Return (x, y) of the center of cell containing provided text 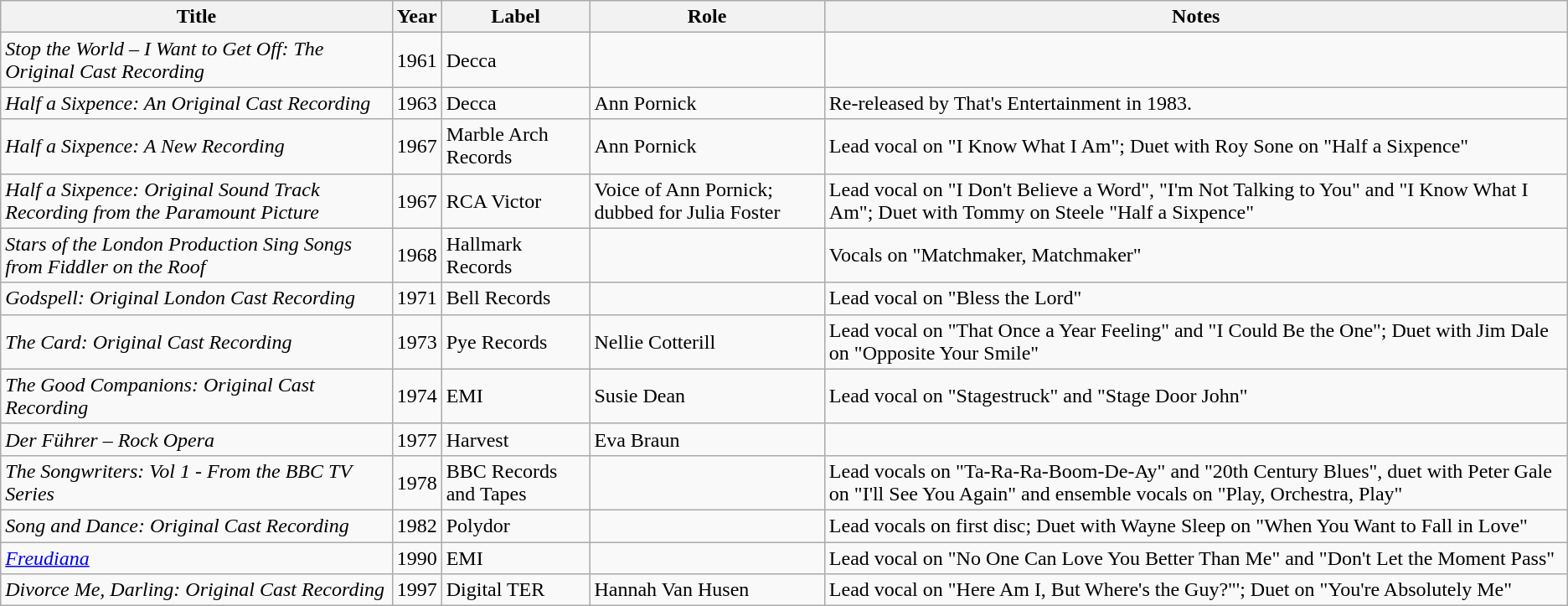
1961 (417, 60)
Stars of the London Production Sing Songs from Fiddler on the Roof (196, 255)
Lead vocal on "No One Can Love You Better Than Me" and "Don't Let the Moment Pass" (1196, 557)
1978 (417, 483)
Der Führer – Rock Opera (196, 439)
Lead vocal on "That Once a Year Feeling" and "I Could Be the One"; Duet with Jim Dale on "Opposite Your Smile" (1196, 342)
BBC Records and Tapes (516, 483)
Notes (1196, 17)
Marble Arch Records (516, 146)
The Songwriters: Vol 1 - From the BBC TV Series (196, 483)
Polydor (516, 526)
RCA Victor (516, 201)
1968 (417, 255)
The Card: Original Cast Recording (196, 342)
Harvest (516, 439)
Lead vocal on "Stagestruck" and "Stage Door John" (1196, 396)
Stop the World – I Want to Get Off: The Original Cast Recording (196, 60)
1963 (417, 103)
1977 (417, 439)
Lead vocal on "Bless the Lord" (1196, 298)
Bell Records (516, 298)
1971 (417, 298)
Re-released by That's Entertainment in 1983. (1196, 103)
1982 (417, 526)
Half a Sixpence: A New Recording (196, 146)
Susie Dean (707, 396)
Freudiana (196, 557)
The Good Companions: Original Cast Recording (196, 396)
Hallmark Records (516, 255)
Song and Dance: Original Cast Recording (196, 526)
Divorce Me, Darling: Original Cast Recording (196, 590)
Vocals on "Matchmaker, Matchmaker" (1196, 255)
Nellie Cotterill (707, 342)
Eva Braun (707, 439)
Lead vocal on "I Know What I Am"; Duet with Roy Sone on "Half a Sixpence" (1196, 146)
Half a Sixpence: An Original Cast Recording (196, 103)
1973 (417, 342)
Lead vocals on first disc; Duet with Wayne Sleep on "When You Want to Fall in Love" (1196, 526)
1974 (417, 396)
1990 (417, 557)
Label (516, 17)
Hannah Van Husen (707, 590)
Year (417, 17)
Godspell: Original London Cast Recording (196, 298)
Digital TER (516, 590)
Pye Records (516, 342)
Title (196, 17)
Role (707, 17)
Lead vocal on "I Don't Believe a Word", "I'm Not Talking to You" and "I Know What I Am"; Duet with Tommy on Steele "Half a Sixpence" (1196, 201)
Half a Sixpence: Original Sound Track Recording from the Paramount Picture (196, 201)
Lead vocal on "Here Am I, But Where's the Guy?"'; Duet on "You're Absolutely Me" (1196, 590)
1997 (417, 590)
Voice of Ann Pornick; dubbed for Julia Foster (707, 201)
